Return the [x, y] coordinate for the center point of the cell that contains the specified text.  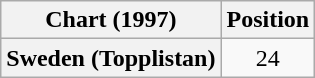
24 [268, 58]
Chart (1997) [111, 20]
Position [268, 20]
Sweden (Topplistan) [111, 58]
